Detect which cell encompasses the target text, then output its [x, y] center coordinate. 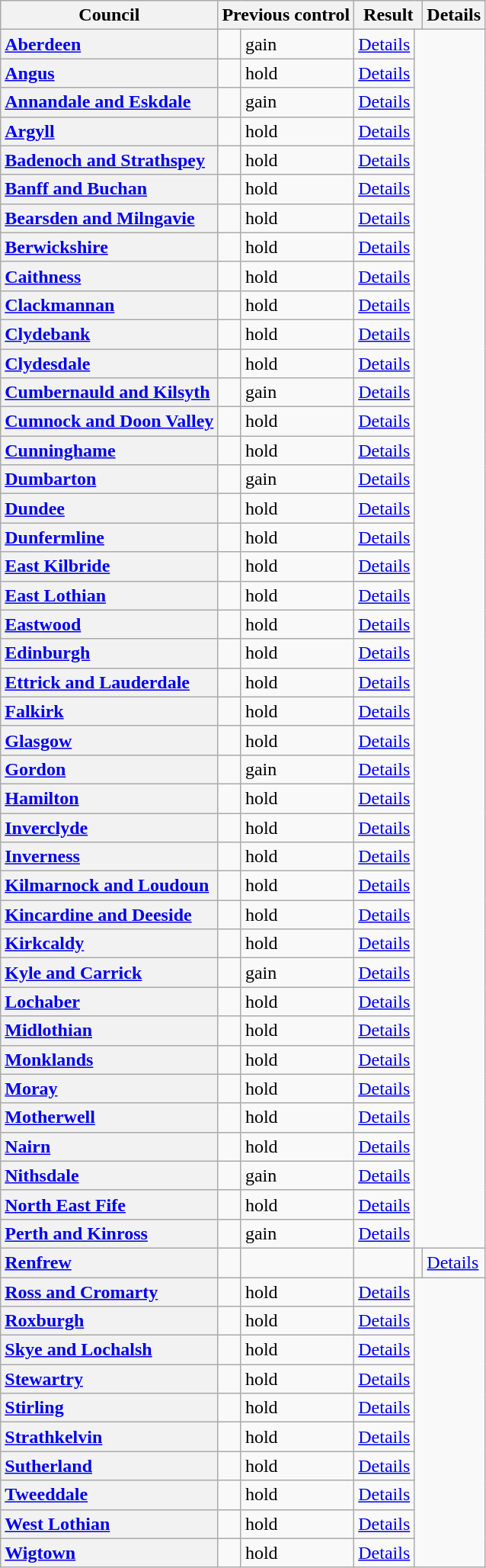
Stewartry [110, 1379]
Inverclyde [110, 827]
Badenoch and Strathspey [110, 160]
Cumbernauld and Kilsyth [110, 393]
Dumbarton [110, 479]
Motherwell [110, 1117]
Banff and Buchan [110, 189]
Kyle and Carrick [110, 973]
Bearsden and Milngavie [110, 218]
Caithness [110, 276]
Ross and Cromarty [110, 1292]
Sutherland [110, 1466]
Eastwood [110, 624]
Clackmannan [110, 305]
Argyll [110, 131]
Inverness [110, 857]
Cunninghame [110, 451]
Previous control [286, 15]
Stirling [110, 1408]
Result [388, 15]
North East Fife [110, 1204]
Lochaber [110, 1002]
Wigtown [110, 1553]
Angus [110, 73]
Kilmarnock and Loudoun [110, 886]
Clydesdale [110, 364]
Edinburgh [110, 653]
Aberdeen [110, 44]
East Lothian [110, 595]
Falkirk [110, 711]
Hamilton [110, 798]
East Kilbride [110, 566]
Dundee [110, 508]
Berwickshire [110, 247]
Nairn [110, 1146]
Annandale and Eskdale [110, 102]
Nithsdale [110, 1175]
Cumnock and Doon Valley [110, 422]
Moray [110, 1089]
Kirkcaldy [110, 944]
Skye and Lochalsh [110, 1350]
Roxburgh [110, 1321]
Ettrick and Lauderdale [110, 682]
Glasgow [110, 740]
Strathkelvin [110, 1437]
Perth and Kinross [110, 1233]
West Lothian [110, 1524]
Dunfermline [110, 537]
Monklands [110, 1060]
Tweeddale [110, 1495]
Midlothian [110, 1031]
Gordon [110, 769]
Kincardine and Deeside [110, 915]
Clydebank [110, 334]
Renfrew [110, 1262]
Council [110, 15]
